Extract the (X, Y) coordinate from the center of the cell holding the provided text.  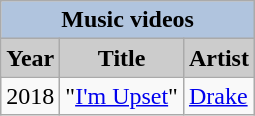
2018 (30, 96)
Music videos (128, 20)
Year (30, 58)
"I'm Upset" (122, 96)
Drake (218, 96)
Title (122, 58)
Artist (218, 58)
